Search for the cell housing the specified text and yield its [x, y] center coordinate. 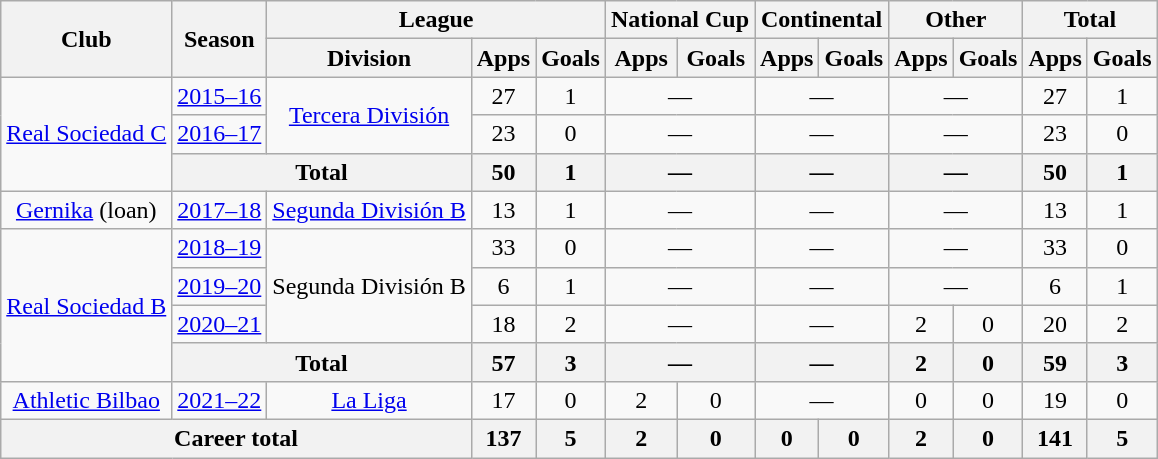
Season [220, 39]
Continental [822, 20]
19 [1055, 400]
Other [956, 20]
59 [1055, 362]
Tercera División [369, 115]
Career total [236, 438]
Real Sociedad C [86, 134]
La Liga [369, 400]
137 [503, 438]
Division [369, 58]
18 [503, 324]
2017–18 [220, 210]
Club [86, 39]
League [436, 20]
20 [1055, 324]
National Cup [680, 20]
2020–21 [220, 324]
Athletic Bilbao [86, 400]
Gernika (loan) [86, 210]
57 [503, 362]
Real Sociedad B [86, 305]
2018–19 [220, 248]
2019–20 [220, 286]
17 [503, 400]
141 [1055, 438]
2016–17 [220, 134]
2015–16 [220, 96]
2021–22 [220, 400]
